Return the [X, Y] coordinate for the center point of the cell that contains the specified text.  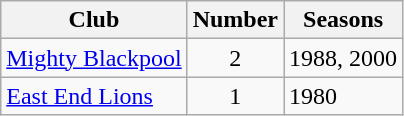
Number [235, 20]
1 [235, 96]
Club [94, 20]
East End Lions [94, 96]
1980 [344, 96]
Seasons [344, 20]
1988, 2000 [344, 58]
Mighty Blackpool [94, 58]
2 [235, 58]
